For the text-containing cell, return its midpoint in (x, y) coordinate format. 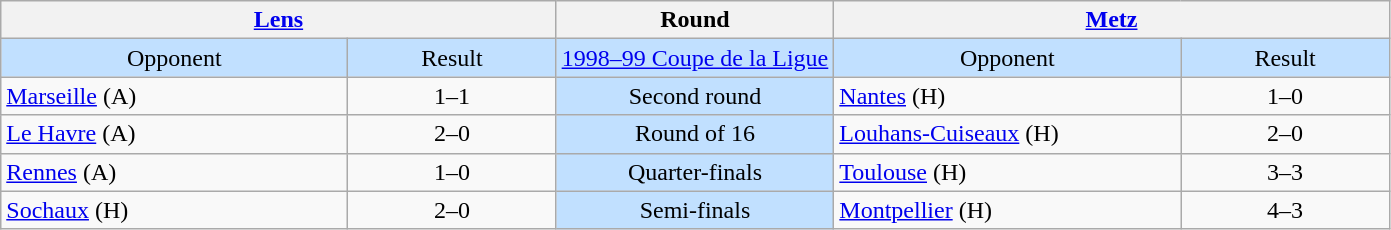
Sochaux (H) (174, 210)
Nantes (H) (1008, 96)
Metz (1112, 20)
Toulouse (H) (1008, 172)
Montpellier (H) (1008, 210)
Round of 16 (695, 134)
Semi-finals (695, 210)
Lens (278, 20)
Louhans-Cuiseaux (H) (1008, 134)
Marseille (A) (174, 96)
3–3 (1285, 172)
Rennes (A) (174, 172)
Second round (695, 96)
1998–99 Coupe de la Ligue (695, 58)
4–3 (1285, 210)
Le Havre (A) (174, 134)
Quarter-finals (695, 172)
1–1 (452, 96)
Round (695, 20)
